Find where the given text appears and provide that cell's center as (x, y) coordinate. 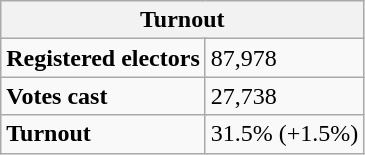
27,738 (284, 96)
Votes cast (104, 96)
Registered electors (104, 58)
31.5% (+1.5%) (284, 134)
87,978 (284, 58)
